Return the [X, Y] coordinate for the center point of the cell that contains the specified text.  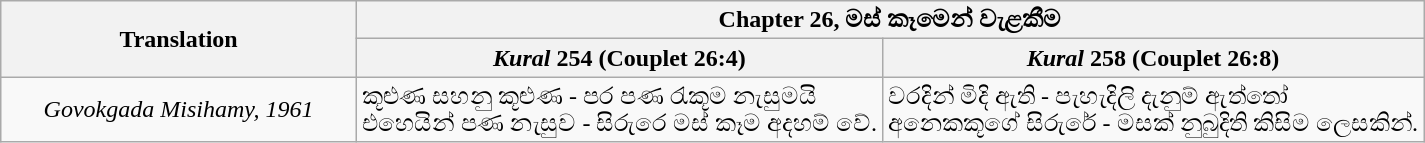
වරදින් මිදි ඇති - පැහැදිලි දැනුම් ඇත්තෝඅනෙකකූගේ සිරුරේ - මසක් නුබුදිති කිසිම ලෙසකින්. [1152, 110]
Kural 258 (Couplet 26:8) [1152, 58]
කූළුණ සහනු කූළුණ - පර පණ රැකූම නැසුමයිඑහෙයින් පණ නැසුව - සිරුරෙ මස් කෑම අදහම් වේ. [619, 110]
Govokgada Misihamy, 1961 [179, 110]
Translation [179, 39]
Chapter 26, මස් කෑමෙන් වැළකීම [890, 20]
Kural 254 (Couplet 26:4) [619, 58]
